Return the (x, y) coordinate for the center point of the cell that contains the specified text.  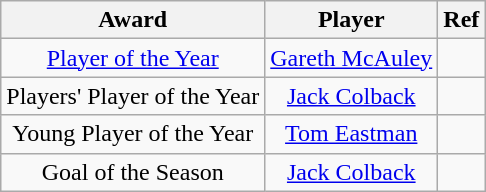
Goal of the Season (133, 172)
Player of the Year (133, 58)
Award (133, 20)
Young Player of the Year (133, 134)
Gareth McAuley (352, 58)
Tom Eastman (352, 134)
Players' Player of the Year (133, 96)
Player (352, 20)
Ref (462, 20)
